Search for the cell housing the specified text and yield its (X, Y) center coordinate. 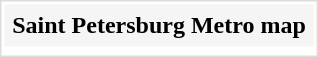
Saint Petersburg Metro map (160, 25)
